Identify which cell holds the provided text, then report its [x, y] central coordinate. 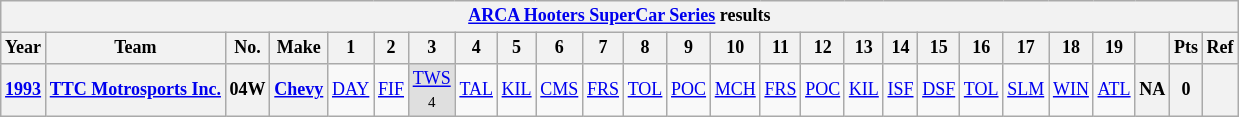
Pts [1186, 48]
4 [476, 48]
SLM [1026, 90]
3 [432, 48]
17 [1026, 48]
7 [604, 48]
0 [1186, 90]
WIN [1072, 90]
Year [24, 48]
04W [248, 90]
ISF [900, 90]
18 [1072, 48]
5 [516, 48]
ATL [1114, 90]
12 [823, 48]
16 [982, 48]
19 [1114, 48]
Chevy [299, 90]
DAY [351, 90]
11 [780, 48]
CMS [560, 90]
TAL [476, 90]
No. [248, 48]
Ref [1220, 48]
1993 [24, 90]
TWS4 [432, 90]
10 [735, 48]
1 [351, 48]
Make [299, 48]
6 [560, 48]
Team [135, 48]
15 [939, 48]
NA [1152, 90]
DSF [939, 90]
2 [392, 48]
MCH [735, 90]
13 [864, 48]
ARCA Hooters SuperCar Series results [620, 16]
8 [644, 48]
FIF [392, 90]
TTC Motrosports Inc. [135, 90]
14 [900, 48]
9 [689, 48]
